Identify which cell holds the provided text, then report its (X, Y) central coordinate. 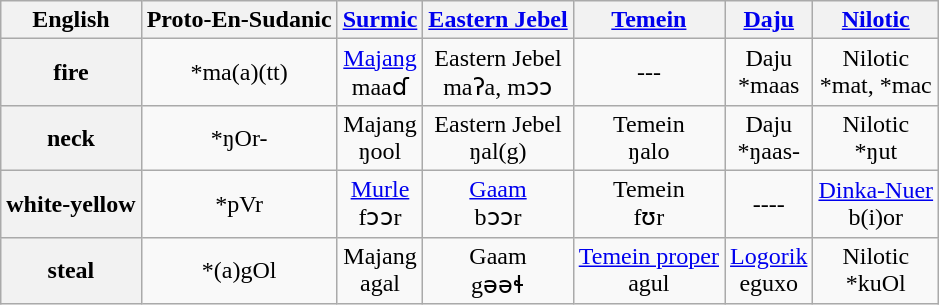
Eastern Jebel (498, 20)
Daju *maas (769, 72)
Temein fʊr (648, 204)
Nilotic *ŋut (876, 138)
--- (648, 72)
Proto-En-Sudanic (239, 20)
fire (71, 72)
Murle fɔɔr (380, 204)
Majang ŋool (380, 138)
Surmic (380, 20)
Temein ŋalo (648, 138)
Eastern Jebel ŋal(g) (498, 138)
Nilotic *kuOl (876, 270)
Eastern Jebel maʔa, mɔɔ (498, 72)
*(a)gOl (239, 270)
Temein (648, 20)
Majang maaɗ (380, 72)
white-yellow (71, 204)
Nilotic *mat, *mac (876, 72)
Daju *ŋaas- (769, 138)
Gaam bɔɔr (498, 204)
Dinka-Nuer b(i)or (876, 204)
*pVr (239, 204)
Daju (769, 20)
*ma(a)(tt) (239, 72)
Logorik eguxo (769, 270)
steal (71, 270)
Gaam gəəɬ (498, 270)
*ŋOr- (239, 138)
neck (71, 138)
Majang agal (380, 270)
---- (769, 204)
Nilotic (876, 20)
Temein proper agul (648, 270)
English (71, 20)
